Determine the (X, Y) coordinate at the center of the cell enclosing the given text.  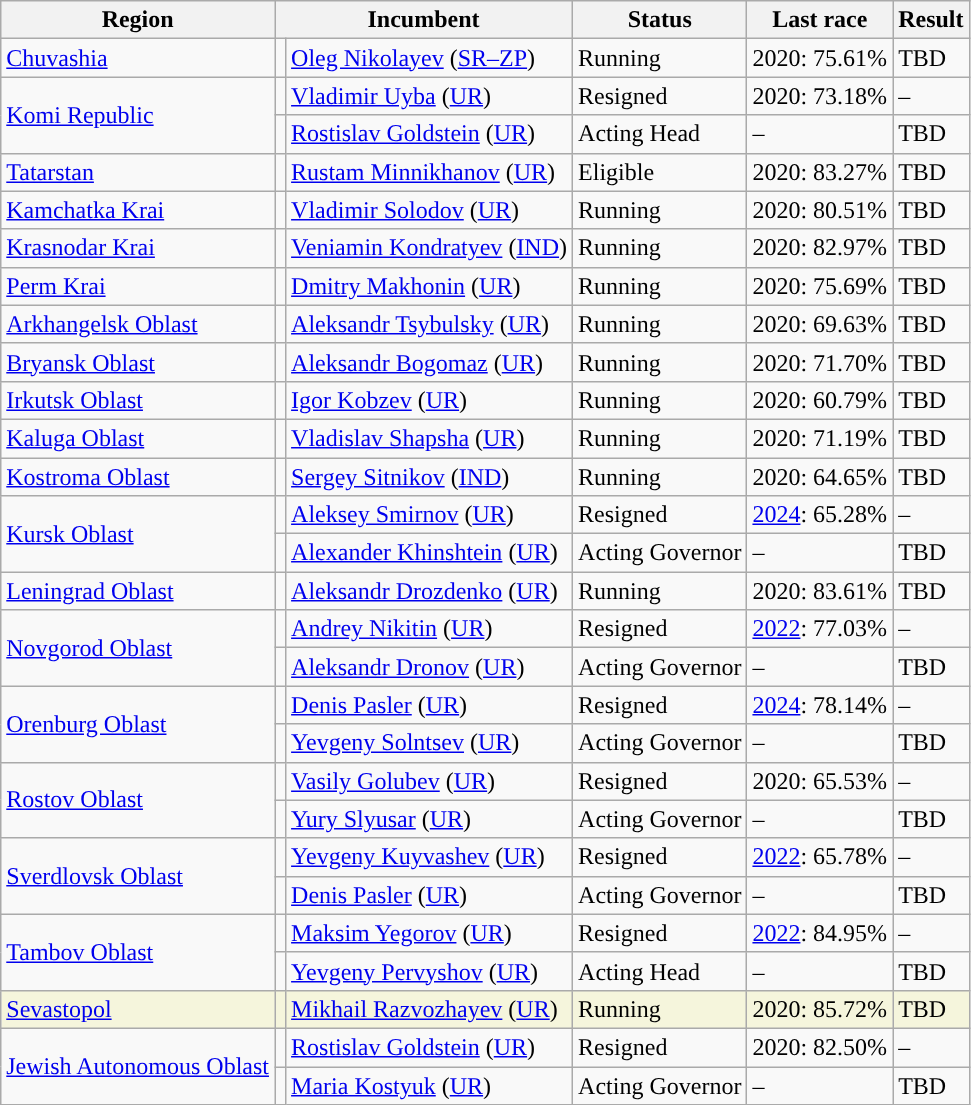
Aleksandr Drozdenko (UR) (430, 591)
Mikhail Razvozhayev (UR) (430, 1009)
2022: 65.78% (820, 857)
Aleksandr Bogomaz (UR) (430, 362)
Arkhangelsk Oblast (138, 324)
Sverdlovsk Oblast (138, 876)
Kursk Oblast (138, 534)
2020: 80.51% (820, 210)
Oleg Nikolayev (SR–ZP) (430, 58)
Sevastopol (138, 1009)
Aleksandr Dronov (UR) (430, 667)
Rostov Oblast (138, 800)
Tambov Oblast (138, 952)
Vladimir Solodov (UR) (430, 210)
Region (138, 20)
Perm Krai (138, 286)
Vasily Golubev (UR) (430, 781)
Jewish Autonomous Oblast (138, 1066)
2020: 82.50% (820, 1047)
2024: 78.14% (820, 705)
2022: 84.95% (820, 933)
Dmitry Makhonin (UR) (430, 286)
Status (660, 20)
2020: 71.19% (820, 438)
Leningrad Oblast (138, 591)
2020: 73.18% (820, 96)
Yevgeny Solntsev (UR) (430, 743)
Maksim Yegorov (UR) (430, 933)
Kostroma Oblast (138, 477)
2020: 83.61% (820, 591)
2020: 83.27% (820, 172)
Krasnodar Krai (138, 248)
Result (931, 20)
2020: 82.97% (820, 248)
Bryansk Oblast (138, 362)
Komi Republic (138, 115)
Yevgeny Kuyvashev (UR) (430, 857)
Rustam Minnikhanov (UR) (430, 172)
2020: 75.69% (820, 286)
Igor Kobzev (UR) (430, 400)
Aleksandr Tsybulsky (UR) (430, 324)
Aleksey Smirnov (UR) (430, 515)
2020: 65.53% (820, 781)
Eligible (660, 172)
2020: 75.61% (820, 58)
Irkutsk Oblast (138, 400)
Yury Slyusar (UR) (430, 819)
Novgorod Oblast (138, 648)
Veniamin Kondratyev (IND) (430, 248)
Vladislav Shapsha (UR) (430, 438)
Kamchatka Krai (138, 210)
2020: 64.65% (820, 477)
2024: 65.28% (820, 515)
2020: 85.72% (820, 1009)
Chuvashia (138, 58)
2020: 69.63% (820, 324)
Tatarstan (138, 172)
Andrey Nikitin (UR) (430, 629)
Vladimir Uyba (UR) (430, 96)
Orenburg Oblast (138, 724)
2022: 77.03% (820, 629)
2020: 60.79% (820, 400)
Last race (820, 20)
Alexander Khinshtein (UR) (430, 553)
Maria Kostyuk (UR) (430, 1085)
Yevgeny Pervyshov (UR) (430, 971)
2020: 71.70% (820, 362)
Incumbent (423, 20)
Sergey Sitnikov (IND) (430, 477)
Kaluga Oblast (138, 438)
